Search for the cell housing the specified text and yield its [x, y] center coordinate. 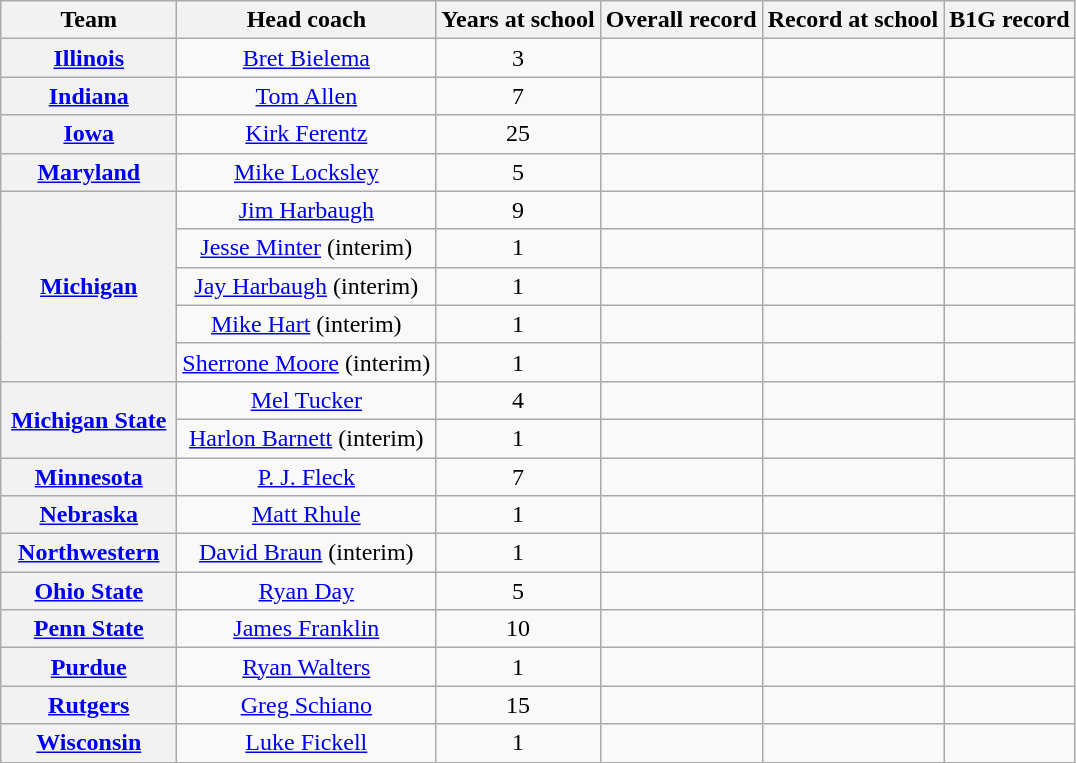
Jay Harbaugh (interim) [306, 286]
James Franklin [306, 629]
Ryan Day [306, 591]
Penn State [89, 629]
Harlon Barnett (interim) [306, 438]
Indiana [89, 96]
Nebraska [89, 515]
Ryan Walters [306, 667]
Kirk Ferentz [306, 134]
Michigan [89, 286]
Years at school [518, 20]
Minnesota [89, 477]
3 [518, 58]
Michigan State [89, 419]
25 [518, 134]
Bret Bielema [306, 58]
Mel Tucker [306, 400]
Head coach [306, 20]
4 [518, 400]
David Braun (interim) [306, 553]
9 [518, 210]
Luke Fickell [306, 743]
10 [518, 629]
Mike Locksley [306, 172]
Matt Rhule [306, 515]
Illinois [89, 58]
Greg Schiano [306, 705]
Overall record [681, 20]
Purdue [89, 667]
B1G record [1010, 20]
Iowa [89, 134]
Wisconsin [89, 743]
P. J. Fleck [306, 477]
Jesse Minter (interim) [306, 248]
Maryland [89, 172]
15 [518, 705]
Sherrone Moore (interim) [306, 362]
Ohio State [89, 591]
Jim Harbaugh [306, 210]
Record at school [853, 20]
Mike Hart (interim) [306, 324]
Tom Allen [306, 96]
Northwestern [89, 553]
Rutgers [89, 705]
Team [89, 20]
